Return (X, Y) of the center of cell containing provided text 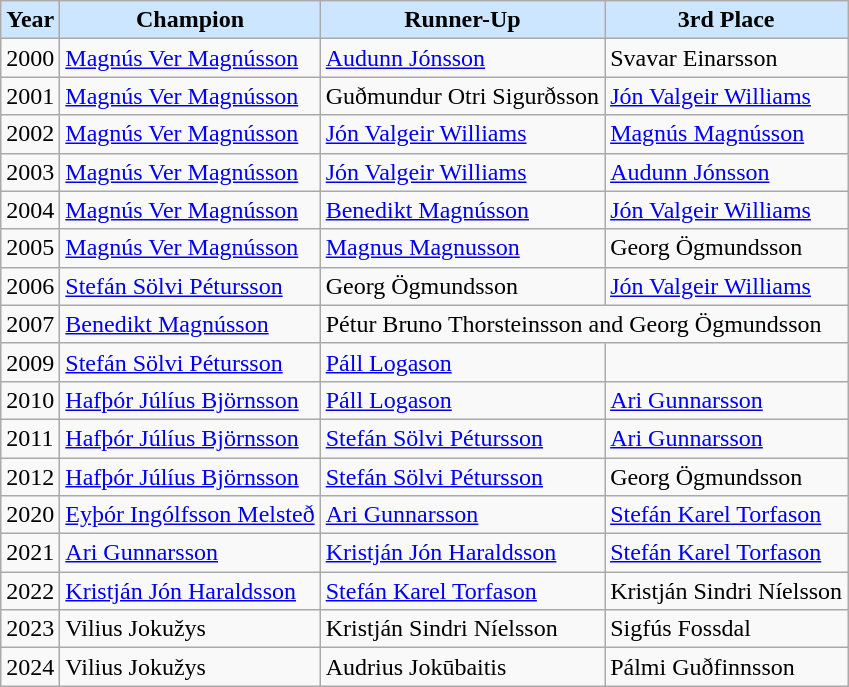
2003 (30, 172)
Pálmi Guðfinnsson (726, 667)
Sigfús Fossdal (726, 629)
2020 (30, 515)
2000 (30, 58)
Magnús Magnússon (726, 134)
2021 (30, 553)
2009 (30, 362)
2012 (30, 477)
Guðmundur Otri Sigurðsson (462, 96)
Svavar Einarsson (726, 58)
2023 (30, 629)
Champion (190, 20)
2010 (30, 400)
Audrius Jokūbaitis (462, 667)
Eyþór Ingólfsson Melsteð (190, 515)
Runner-Up (462, 20)
Magnus Magnusson (462, 248)
3rd Place (726, 20)
2022 (30, 591)
2001 (30, 96)
2002 (30, 134)
2011 (30, 438)
2007 (30, 324)
2024 (30, 667)
2005 (30, 248)
Pétur Bruno Thorsteinsson and Georg Ögmundsson (584, 324)
2006 (30, 286)
2004 (30, 210)
Year (30, 20)
